For the text-containing cell, return its midpoint in (x, y) coordinate format. 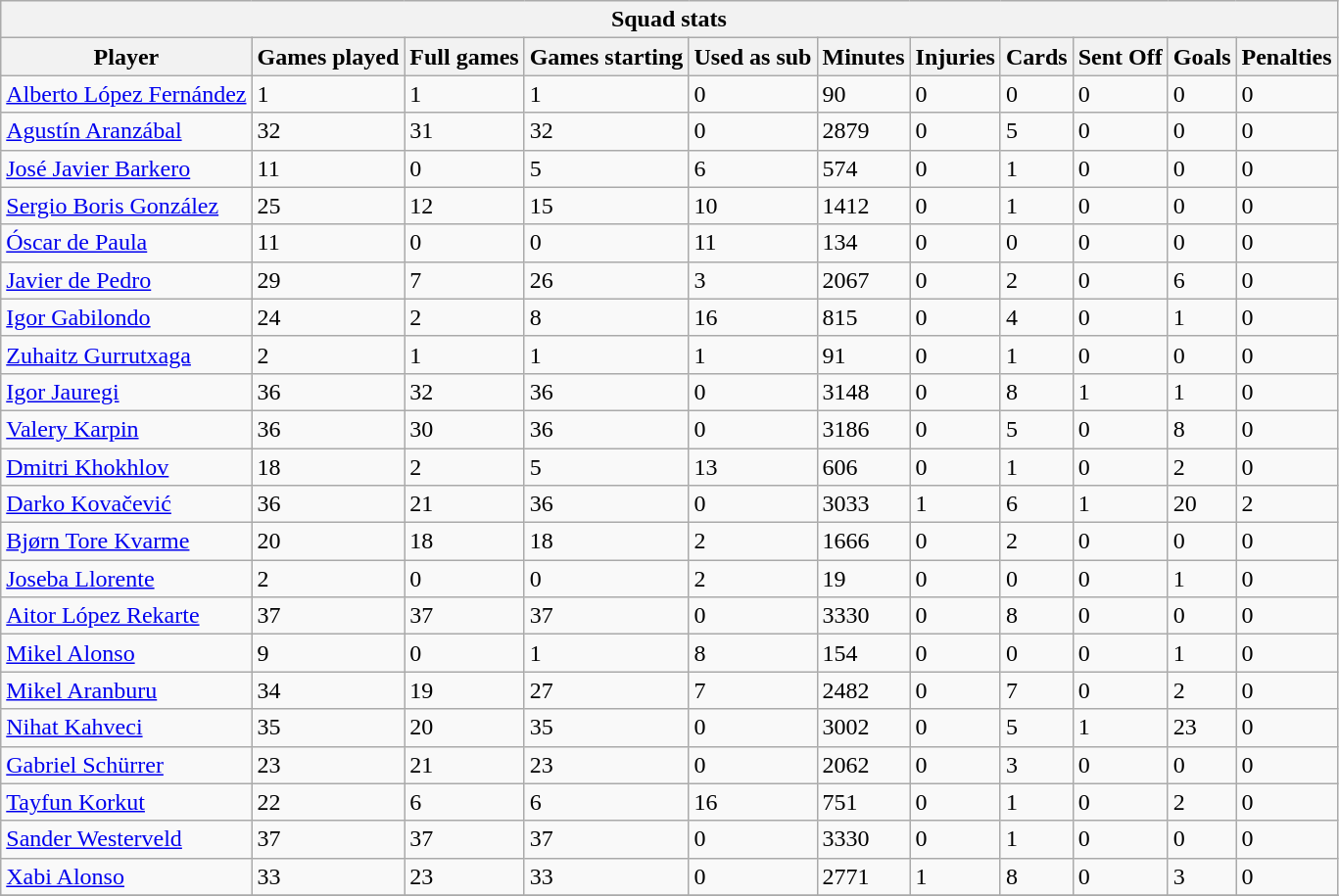
12 (464, 206)
4 (1036, 317)
Used as sub (752, 57)
1666 (864, 542)
Bjørn Tore Kvarme (126, 542)
Aitor López Rekarte (126, 616)
13 (752, 467)
Tayfun Korkut (126, 802)
José Javier Barkero (126, 168)
Gabriel Schürrer (126, 765)
815 (864, 317)
30 (464, 429)
751 (864, 802)
Agustín Aranzábal (126, 131)
9 (328, 653)
31 (464, 131)
Mikel Alonso (126, 653)
1412 (864, 206)
29 (328, 280)
Nihat Kahveci (126, 728)
2482 (864, 690)
Xabi Alonso (126, 876)
22 (328, 802)
3186 (864, 429)
26 (606, 280)
134 (864, 243)
Player (126, 57)
27 (606, 690)
Sander Westerveld (126, 839)
Goals (1202, 57)
Games starting (606, 57)
2062 (864, 765)
Alberto López Fernández (126, 94)
606 (864, 467)
Darko Kovačević (126, 504)
2879 (864, 131)
Sergio Boris González (126, 206)
15 (606, 206)
Joseba Llorente (126, 579)
Injuries (955, 57)
34 (328, 690)
3033 (864, 504)
3002 (864, 728)
Dmitri Khokhlov (126, 467)
90 (864, 94)
Igor Gabilondo (126, 317)
574 (864, 168)
10 (752, 206)
Igor Jauregi (126, 392)
2067 (864, 280)
Mikel Aranburu (126, 690)
Full games (464, 57)
Games played (328, 57)
Óscar de Paula (126, 243)
Cards (1036, 57)
91 (864, 354)
3148 (864, 392)
25 (328, 206)
Javier de Pedro (126, 280)
Squad stats (669, 20)
24 (328, 317)
2771 (864, 876)
154 (864, 653)
Zuhaitz Gurrutxaga (126, 354)
Penalties (1287, 57)
Minutes (864, 57)
Valery Karpin (126, 429)
Sent Off (1121, 57)
